Locate the cell with the specified text and output its (x, y) center coordinate. 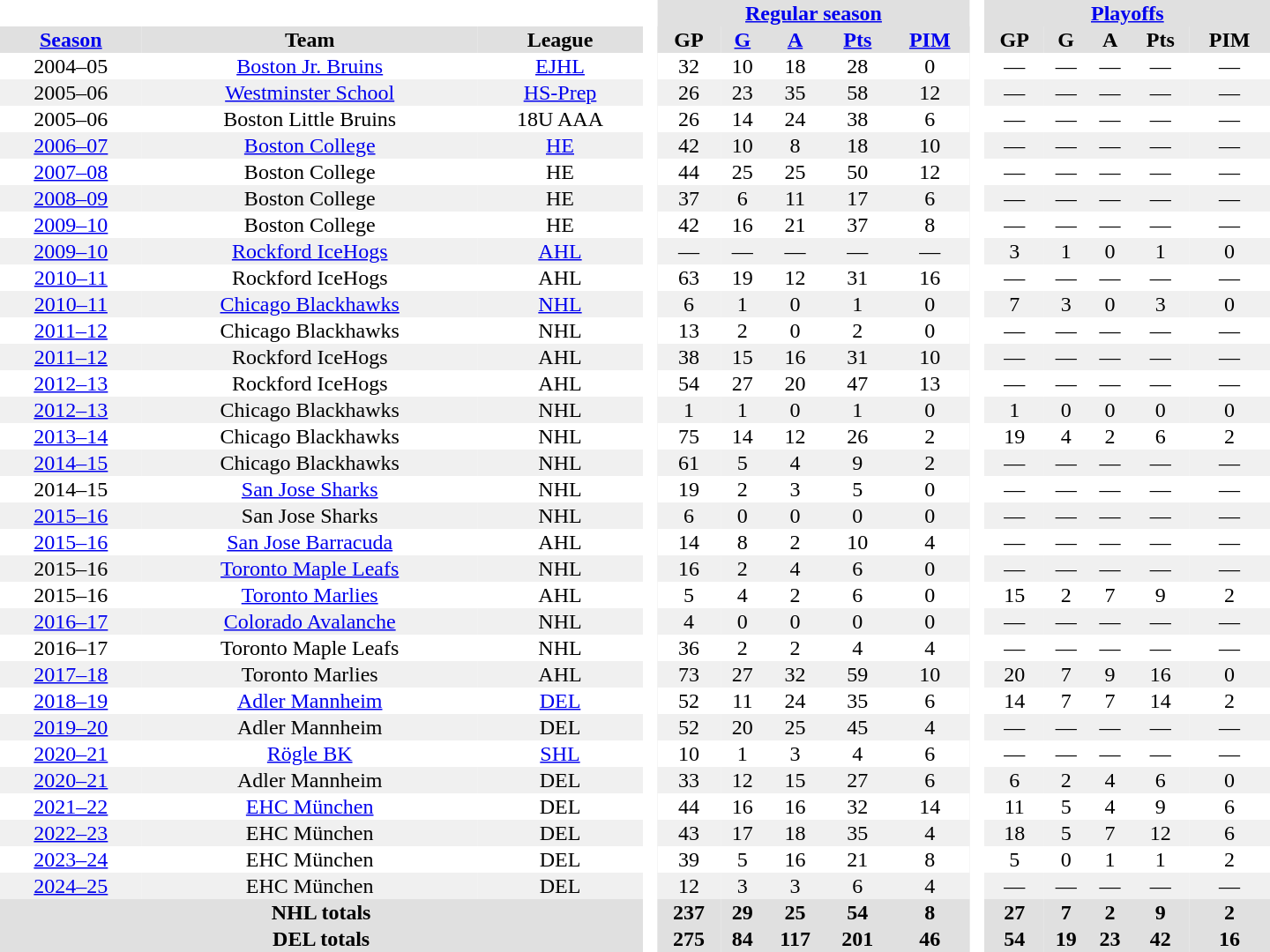
Boston Jr. Bruins (310, 66)
50 (857, 172)
2024–25 (71, 886)
Colorado Avalanche (310, 621)
San Jose Barracuda (310, 542)
28 (857, 66)
63 (689, 278)
2004–05 (71, 66)
League (561, 40)
EJHL (561, 66)
Season (71, 40)
39 (689, 859)
Playoffs (1127, 13)
Rögle BK (310, 754)
2021–22 (71, 807)
Regular season (813, 13)
2019–20 (71, 727)
58 (857, 93)
46 (930, 939)
2018–19 (71, 701)
2022–23 (71, 833)
2008–09 (71, 198)
73 (689, 674)
45 (857, 727)
Boston Little Bruins (310, 119)
DEL totals (321, 939)
2006–07 (71, 145)
201 (857, 939)
2013–14 (71, 436)
HS-Prep (561, 93)
2023–24 (71, 859)
75 (689, 436)
36 (689, 648)
275 (689, 939)
47 (857, 383)
43 (689, 833)
18U AAA (561, 119)
2007–08 (71, 172)
33 (689, 780)
61 (689, 463)
Team (310, 40)
59 (857, 674)
117 (796, 939)
84 (743, 939)
29 (743, 912)
Westminster School (310, 93)
SHL (561, 754)
NHL totals (321, 912)
2017–18 (71, 674)
237 (689, 912)
